Scan for the cell matching the given text and deliver its (X, Y) coordinate at center. 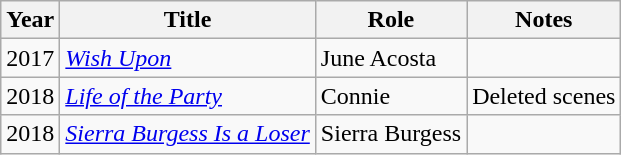
2017 (30, 58)
Sierra Burgess (390, 134)
Year (30, 20)
Connie (390, 96)
Sierra Burgess Is a Loser (188, 134)
June Acosta (390, 58)
Title (188, 20)
Life of the Party (188, 96)
Notes (544, 20)
Role (390, 20)
Deleted scenes (544, 96)
Wish Upon (188, 58)
